Find where the given text appears and provide that cell's center as [X, Y] coordinate. 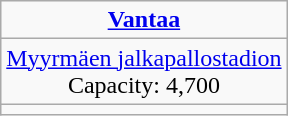
Vantaa [144, 20]
Myyrmäen jalkapallostadionCapacity: 4,700 [144, 72]
